Search for the cell housing the specified text and yield its [x, y] center coordinate. 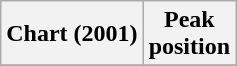
Chart (2001) [72, 34]
Peakposition [189, 34]
